Find where the given text appears and provide that cell's center as [X, Y] coordinate. 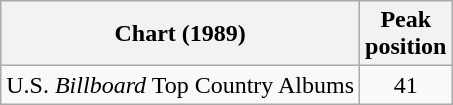
Chart (1989) [180, 34]
Peakposition [406, 34]
41 [406, 85]
U.S. Billboard Top Country Albums [180, 85]
